Identify which cell holds the provided text, then report its (X, Y) central coordinate. 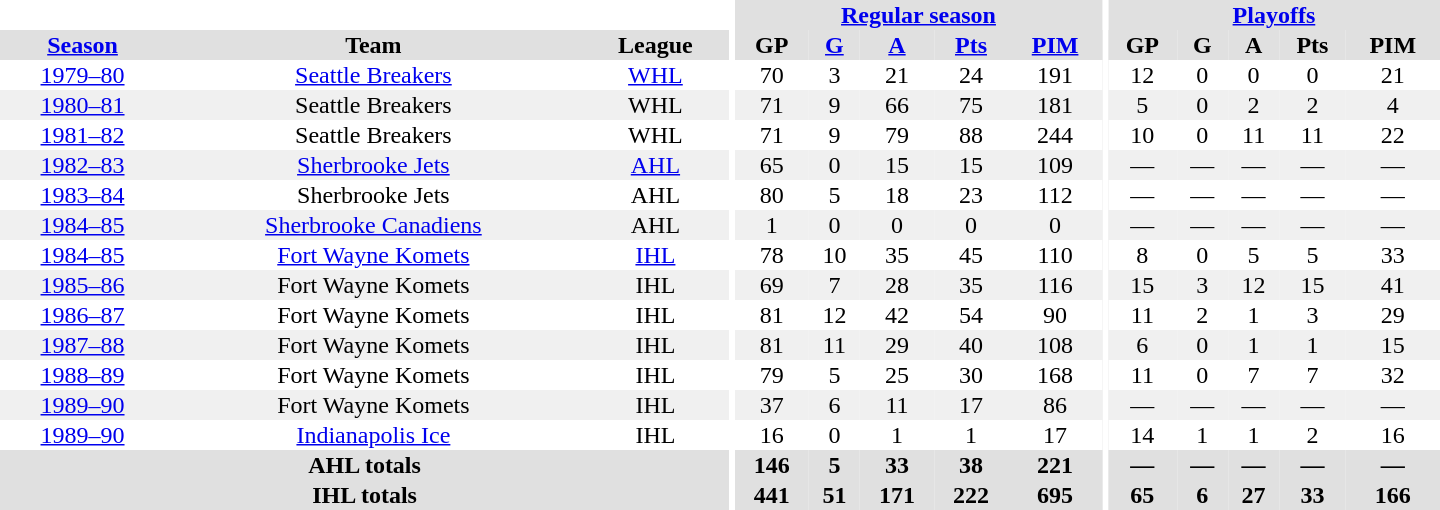
14 (1142, 435)
695 (1055, 495)
28 (897, 285)
166 (1393, 495)
90 (1055, 315)
441 (772, 495)
244 (1055, 135)
Team (374, 45)
Regular season (918, 15)
IHL totals (364, 495)
69 (772, 285)
1981–82 (82, 135)
League (656, 45)
25 (897, 375)
1987–88 (82, 345)
1980–81 (82, 105)
AHL totals (364, 465)
112 (1055, 195)
171 (897, 495)
222 (971, 495)
22 (1393, 135)
Indianapolis Ice (374, 435)
23 (971, 195)
51 (834, 495)
221 (1055, 465)
70 (772, 75)
38 (971, 465)
41 (1393, 285)
78 (772, 255)
1985–86 (82, 285)
1979–80 (82, 75)
27 (1254, 495)
Playoffs (1274, 15)
168 (1055, 375)
37 (772, 405)
110 (1055, 255)
4 (1393, 105)
Season (82, 45)
75 (971, 105)
80 (772, 195)
42 (897, 315)
86 (1055, 405)
1988–89 (82, 375)
181 (1055, 105)
24 (971, 75)
109 (1055, 165)
146 (772, 465)
66 (897, 105)
108 (1055, 345)
18 (897, 195)
191 (1055, 75)
40 (971, 345)
1982–83 (82, 165)
45 (971, 255)
30 (971, 375)
1986–87 (82, 315)
8 (1142, 255)
Sherbrooke Canadiens (374, 225)
54 (971, 315)
32 (1393, 375)
1983–84 (82, 195)
116 (1055, 285)
88 (971, 135)
